Return the (X, Y) coordinate for the center point of the cell that contains the specified text.  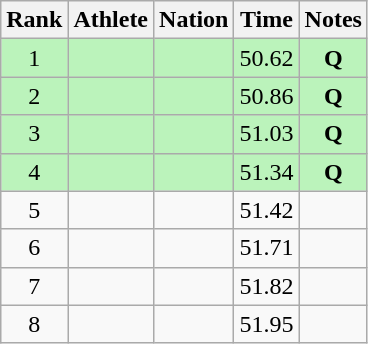
51.95 (266, 324)
Athlete (111, 20)
Nation (194, 20)
4 (34, 172)
8 (34, 324)
6 (34, 248)
Notes (333, 20)
50.62 (266, 58)
7 (34, 286)
51.03 (266, 134)
5 (34, 210)
51.42 (266, 210)
50.86 (266, 96)
2 (34, 96)
1 (34, 58)
51.82 (266, 286)
3 (34, 134)
Rank (34, 20)
Time (266, 20)
51.34 (266, 172)
51.71 (266, 248)
